Return the (x, y) coordinate for the center point of the cell that contains the specified text.  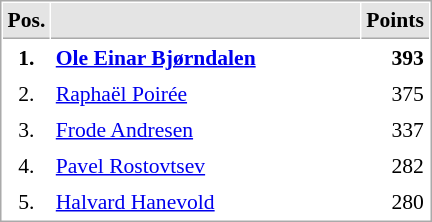
Points (396, 21)
337 (396, 129)
Frode Andresen (206, 129)
Halvard Hanevold (206, 201)
280 (396, 201)
5. (26, 201)
Raphaël Poirée (206, 93)
Ole Einar Bjørndalen (206, 57)
Pos. (26, 21)
375 (396, 93)
393 (396, 57)
3. (26, 129)
4. (26, 165)
282 (396, 165)
1. (26, 57)
Pavel Rostovtsev (206, 165)
2. (26, 93)
